Scan for the cell matching the given text and deliver its (x, y) coordinate at center. 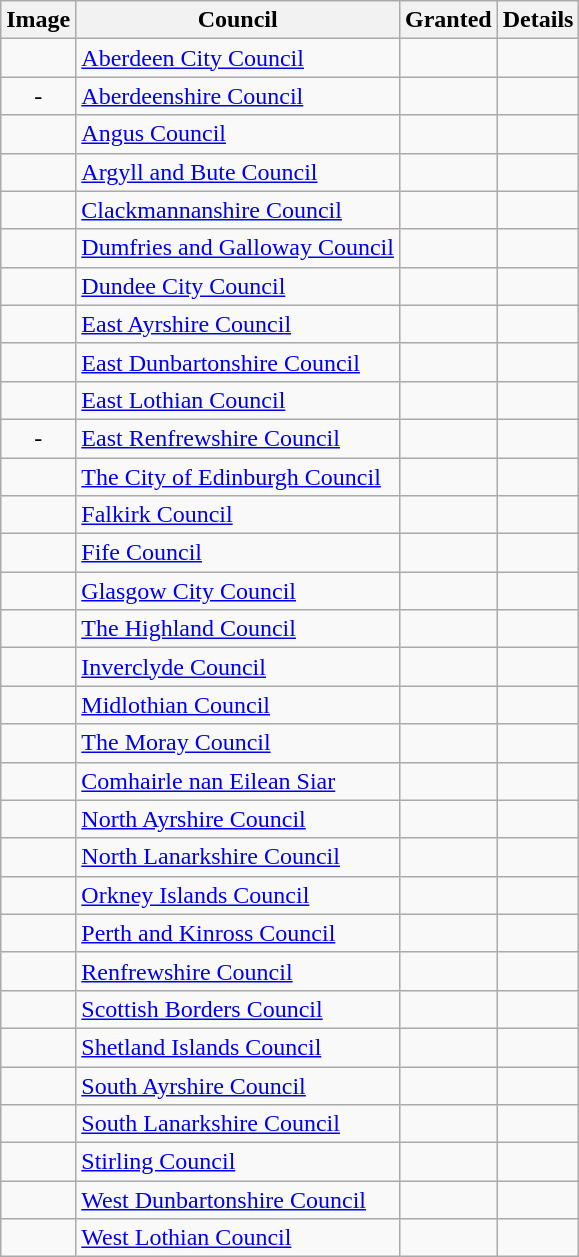
East Renfrewshire Council (238, 438)
Granted (448, 20)
Renfrewshire Council (238, 971)
Scottish Borders Council (238, 1009)
The Highland Council (238, 629)
South Lanarkshire Council (238, 1124)
Perth and Kinross Council (238, 933)
Comhairle nan Eilean Siar (238, 781)
Dumfries and Galloway Council (238, 248)
East Ayrshire Council (238, 324)
Argyll and Bute Council (238, 172)
Angus Council (238, 134)
East Dunbartonshire Council (238, 362)
Glasgow City Council (238, 591)
South Ayrshire Council (238, 1085)
Orkney Islands Council (238, 895)
Stirling Council (238, 1162)
Inverclyde Council (238, 667)
Image (38, 20)
North Ayrshire Council (238, 819)
Clackmannanshire Council (238, 210)
Midlothian Council (238, 705)
Falkirk Council (238, 515)
Fife Council (238, 553)
Aberdeenshire Council (238, 96)
The Moray Council (238, 743)
West Dunbartonshire Council (238, 1200)
West Lothian Council (238, 1238)
Dundee City Council (238, 286)
The City of Edinburgh Council (238, 477)
Council (238, 20)
North Lanarkshire Council (238, 857)
East Lothian Council (238, 400)
Details (538, 20)
Shetland Islands Council (238, 1047)
Aberdeen City Council (238, 58)
